Detect which cell encompasses the target text, then output its [x, y] center coordinate. 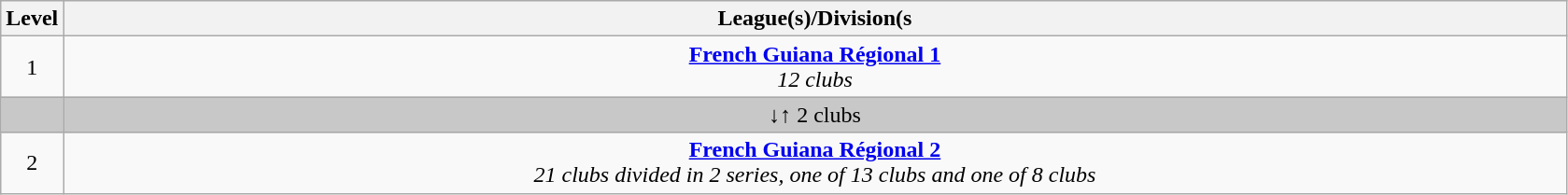
2 [32, 162]
League(s)/Division(s [814, 19]
French Guiana Régional 112 clubs [814, 67]
French Guiana Régional 221 clubs divided in 2 series, one of 13 clubs and one of 8 clubs [814, 162]
1 [32, 67]
Level [32, 19]
↓↑ 2 clubs [814, 115]
